Pinpoint the cell where the given text exists, returning its (X, Y) midpoint coordinate. 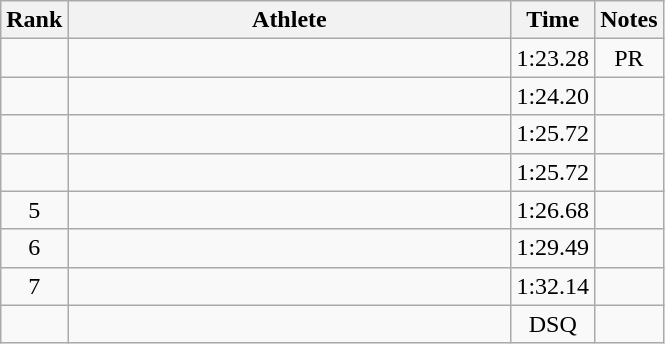
1:29.49 (553, 248)
1:23.28 (553, 58)
6 (34, 248)
1:26.68 (553, 210)
Rank (34, 20)
7 (34, 286)
1:32.14 (553, 286)
Notes (629, 20)
5 (34, 210)
Athlete (290, 20)
Time (553, 20)
1:24.20 (553, 96)
PR (629, 58)
DSQ (553, 324)
